Determine the (x, y) coordinate at the center of the cell enclosing the given text.  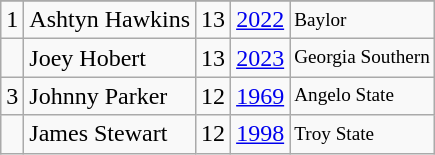
3 (12, 96)
Georgia Southern (362, 58)
James Stewart (110, 134)
Johnny Parker (110, 96)
Troy State (362, 134)
1969 (260, 96)
Joey Hobert (110, 58)
Baylor (362, 20)
2022 (260, 20)
2023 (260, 58)
1998 (260, 134)
Angelo State (362, 96)
1 (12, 20)
Ashtyn Hawkins (110, 20)
